Identify which cell holds the provided text, then report its [X, Y] central coordinate. 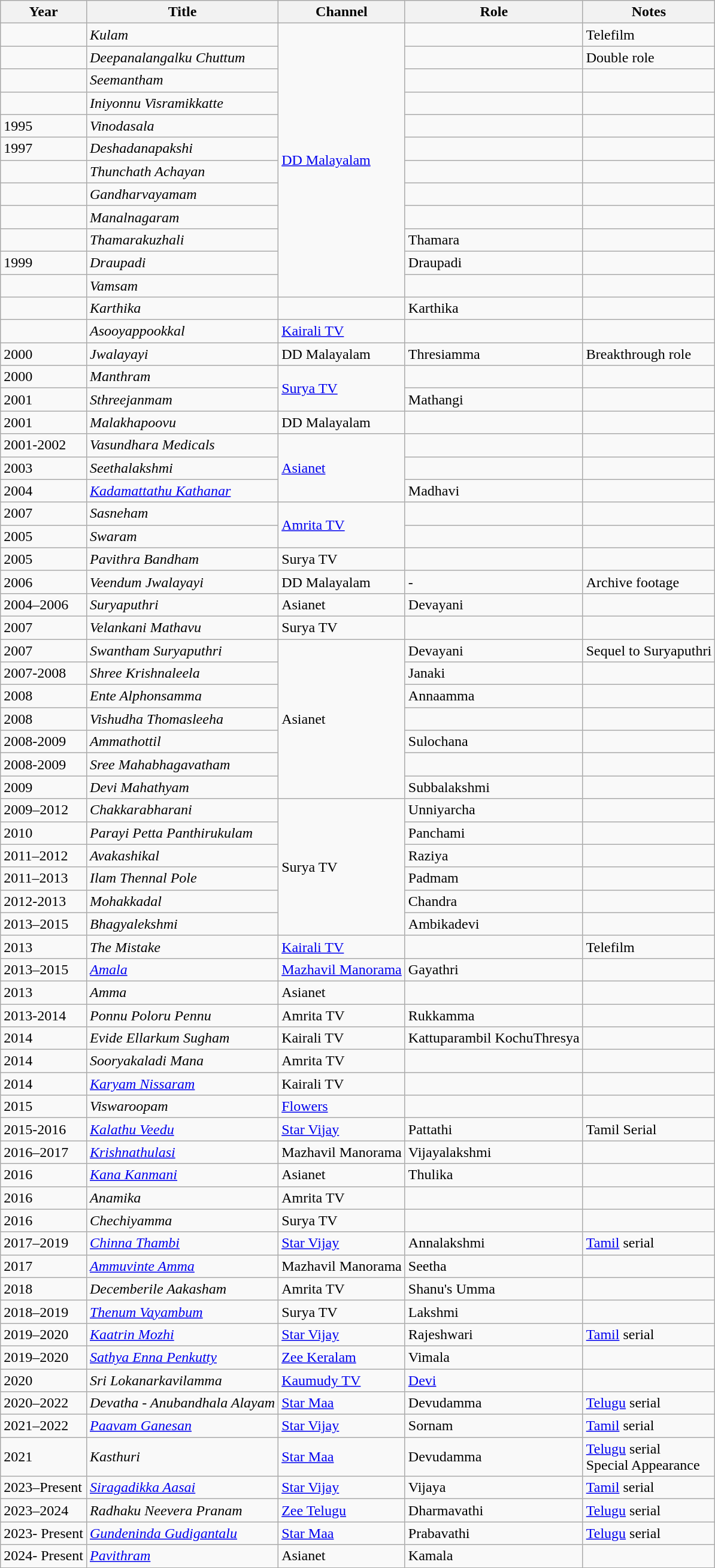
2010 [44, 833]
Lakshmi [493, 1312]
Asooyappookkal [182, 331]
Siragadikka Aasai [182, 1488]
Mathangi [493, 400]
Gundeninda Gudigantalu [182, 1533]
Vimala [493, 1357]
2023–2024 [44, 1510]
Ammuvinte Amma [182, 1266]
Thamara [493, 240]
Karyam Nissaram [182, 1084]
Prabavathi [493, 1533]
Chechiyamma [182, 1220]
Gayathri [493, 969]
Vishudha Thomasleeha [182, 719]
Parayi Petta Panthirukulam [182, 833]
2006 [44, 582]
Sulochana [493, 742]
Amma [182, 992]
Zee Keralam [342, 1357]
Deepanalangalku Chuttum [182, 58]
The Mistake [182, 947]
Ammathottil [182, 742]
Seemantham [182, 80]
Devi [493, 1380]
2015-2016 [44, 1129]
Kalathu Veedu [182, 1129]
2009–2012 [44, 810]
2023- Present [44, 1533]
Thulika [493, 1175]
2023–Present [44, 1488]
Sooryakaladi Mana [182, 1061]
Dharmavathi [493, 1510]
1995 [44, 126]
2003 [44, 468]
1997 [44, 149]
Double role [649, 58]
Unniyarcha [493, 810]
Sthreejanmam [182, 400]
Vamsam [182, 286]
Velankani Mathavu [182, 627]
Year [44, 12]
Seethalakshmi [182, 468]
Chandra [493, 901]
Pavithram [182, 1556]
Archive footage [649, 582]
Breakthrough role [649, 354]
2013-2014 [44, 1016]
Iniyonnu Visramikkatte [182, 103]
1999 [44, 262]
Paavam Ganesan [182, 1426]
Vijayalakshmi [493, 1152]
2018 [44, 1289]
Mohakkadal [182, 901]
Pavithra Bandham [182, 559]
Telugu serial Special Appearance [649, 1457]
Shanu's Umma [493, 1289]
Manalnagaram [182, 217]
Devatha - Anubandhala Alayam [182, 1403]
Ente Alphonsamma [182, 696]
Rajeshwari [493, 1334]
Shree Krishnaleela [182, 673]
Decemberile Aakasham [182, 1289]
Ponnu Poloru Pennu [182, 1016]
Krishnathulasi [182, 1152]
- [493, 582]
Veendum Jwalayayi [182, 582]
Thunchath Achayan [182, 171]
2021–2022 [44, 1426]
Kaumudy TV [342, 1380]
Viswaroopam [182, 1107]
Ambikadevi [493, 924]
Title [182, 12]
Chakkarabharani [182, 810]
2016–2017 [44, 1152]
2015 [44, 1107]
2004–2006 [44, 605]
Kana Kanmani [182, 1175]
Kadamattathu Kathanar [182, 491]
Vijaya [493, 1488]
Seetha [493, 1266]
2012-2013 [44, 901]
Vasundhara Medicals [182, 445]
Raziya [493, 856]
2020–2022 [44, 1403]
Pattathi [493, 1129]
2021 [44, 1457]
Flowers [342, 1107]
2011–2013 [44, 878]
Gandharvayamam [182, 194]
2009 [44, 787]
Chinna Thambi [182, 1243]
2011–2012 [44, 856]
Evide Ellarkum Sugham [182, 1038]
Swaram [182, 536]
Kasthuri [182, 1457]
Zee Telugu [342, 1510]
2004 [44, 491]
Deshadanapakshi [182, 149]
Notes [649, 12]
2018–2019 [44, 1312]
Kattuparambil KochuThresya [493, 1038]
Panchami [493, 833]
Kaatrin Mozhi [182, 1334]
Sornam [493, 1426]
2020 [44, 1380]
Sri Lokanarkavilamma [182, 1380]
Annalakshmi [493, 1243]
Role [493, 12]
Sequel to Suryaputhri [649, 650]
Kamala [493, 1556]
Malakhapoovu [182, 422]
Bhagyalekshmi [182, 924]
Channel [342, 12]
Annaamma [493, 696]
Amala [182, 969]
2017 [44, 1266]
Anamika [182, 1198]
Ilam Thennal Pole [182, 878]
Devi Mahathyam [182, 787]
2007-2008 [44, 673]
Thamarakuzhali [182, 240]
Kulam [182, 35]
Janaki [493, 673]
Tamil Serial [649, 1129]
Thresiamma [493, 354]
Rukkamma [493, 1016]
2001-2002 [44, 445]
Swantham Suryaputhri [182, 650]
2024- Present [44, 1556]
Suryaputhri [182, 605]
Avakashikal [182, 856]
Sree Mahabhagavatham [182, 765]
Subbalakshmi [493, 787]
Jwalayayi [182, 354]
Padmam [493, 878]
Sasneham [182, 513]
Vinodasala [182, 126]
Radhaku Neevera Pranam [182, 1510]
2017–2019 [44, 1243]
Madhavi [493, 491]
Sathya Enna Penkutty [182, 1357]
Manthram [182, 377]
Thenum Vayambum [182, 1312]
